Extract the (X, Y) coordinate from the center of the cell holding the provided text.  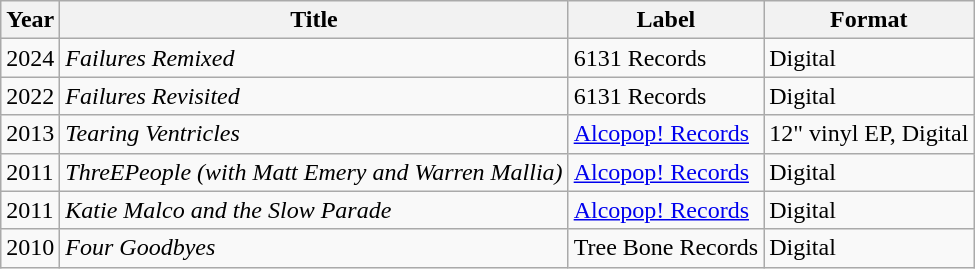
Tearing Ventricles (314, 134)
Format (869, 20)
Failures Remixed (314, 58)
Year (30, 20)
2010 (30, 248)
Four Goodbyes (314, 248)
Label (666, 20)
2024 (30, 58)
2022 (30, 96)
Tree Bone Records (666, 248)
2013 (30, 134)
Failures Revisited (314, 96)
Title (314, 20)
ThreEPeople (with Matt Emery and Warren Mallia) (314, 172)
Katie Malco and the Slow Parade (314, 210)
12" vinyl EP, Digital (869, 134)
